Determine the [X, Y] coordinate at the center of the cell enclosing the given text.  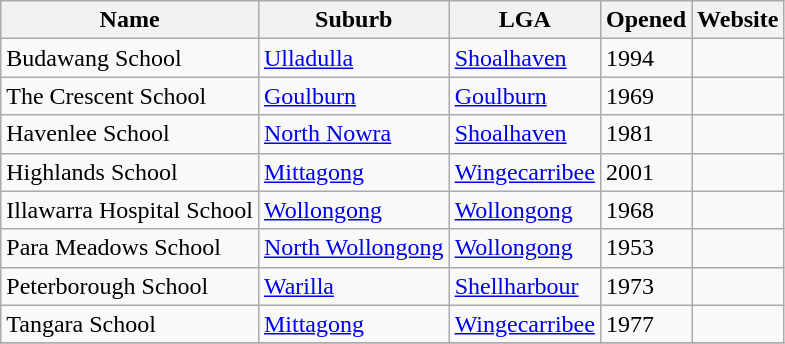
Tangara School [130, 324]
Highlands School [130, 172]
Budawang School [130, 58]
1977 [646, 324]
2001 [646, 172]
LGA [524, 20]
1994 [646, 58]
Havenlee School [130, 134]
Website [738, 20]
1981 [646, 134]
Opened [646, 20]
North Nowra [354, 134]
1973 [646, 286]
Suburb [354, 20]
Peterborough School [130, 286]
Warilla [354, 286]
Shellharbour [524, 286]
North Wollongong [354, 248]
Name [130, 20]
1969 [646, 96]
1953 [646, 248]
1968 [646, 210]
Illawarra Hospital School [130, 210]
Para Meadows School [130, 248]
Ulladulla [354, 58]
The Crescent School [130, 96]
